Search for the cell housing the specified text and yield its (X, Y) center coordinate. 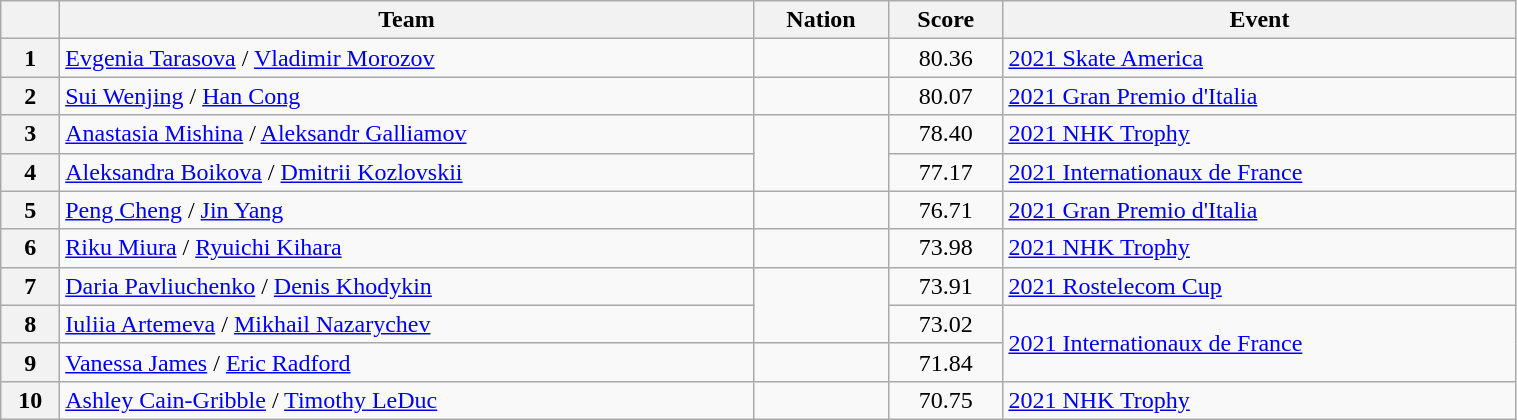
Score (946, 20)
Iuliia Artemeva / Mikhail Nazarychev (407, 324)
10 (30, 400)
Vanessa James / Eric Radford (407, 362)
Peng Cheng / Jin Yang (407, 210)
6 (30, 248)
7 (30, 286)
3 (30, 134)
Event (1260, 20)
2021 Skate America (1260, 58)
Sui Wenjing / Han Cong (407, 96)
80.07 (946, 96)
8 (30, 324)
70.75 (946, 400)
78.40 (946, 134)
76.71 (946, 210)
Daria Pavliuchenko / Denis Khodykin (407, 286)
Nation (820, 20)
71.84 (946, 362)
73.91 (946, 286)
Aleksandra Boikova / Dmitrii Kozlovskii (407, 172)
73.02 (946, 324)
2 (30, 96)
80.36 (946, 58)
Ashley Cain-Gribble / Timothy LeDuc (407, 400)
Team (407, 20)
5 (30, 210)
Anastasia Mishina / Aleksandr Galliamov (407, 134)
9 (30, 362)
1 (30, 58)
Riku Miura / Ryuichi Kihara (407, 248)
77.17 (946, 172)
2021 Rostelecom Cup (1260, 286)
Evgenia Tarasova / Vladimir Morozov (407, 58)
4 (30, 172)
73.98 (946, 248)
